Capture the cell that displays the provided text and extract its (x, y) central coordinate. 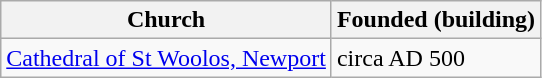
circa AD 500 (436, 58)
Cathedral of St Woolos, Newport (166, 58)
Founded (building) (436, 20)
Church (166, 20)
